For the text-containing cell, return its midpoint in (x, y) coordinate format. 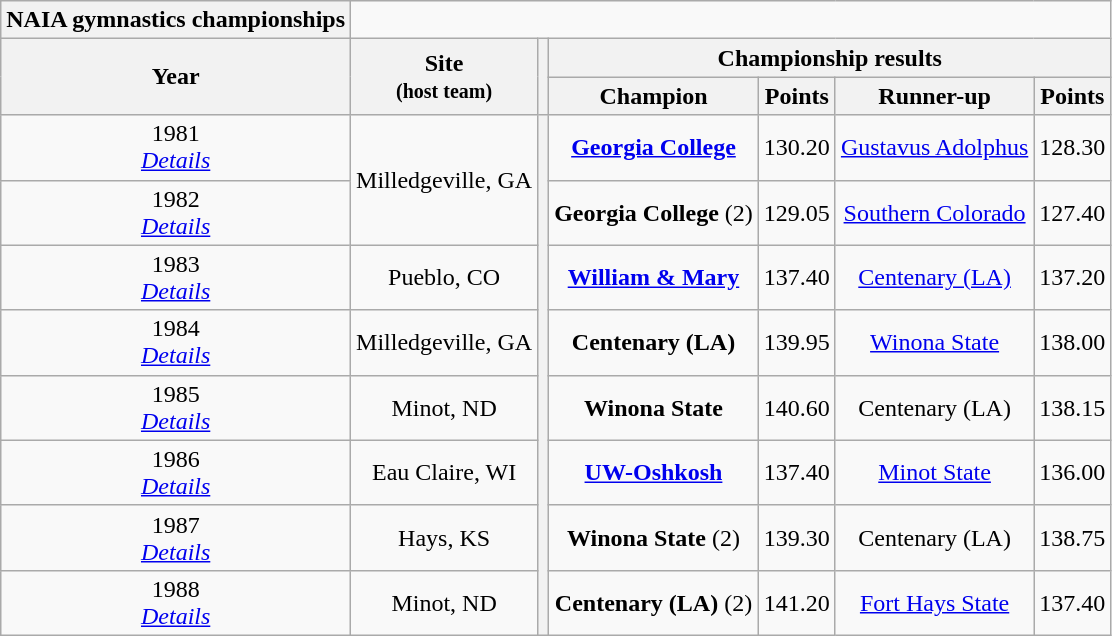
137.20 (1072, 278)
UW-Oshkosh (654, 472)
Centenary (LA) (2) (654, 602)
1981 Details (176, 148)
1986 Details (176, 472)
Pueblo, CO (444, 278)
139.95 (796, 342)
141.20 (796, 602)
Georgia College (2) (654, 212)
139.30 (796, 538)
Championship results (830, 58)
1987 Details (176, 538)
1984 Details (176, 342)
138.15 (1072, 408)
William & Mary (654, 278)
Winona State (2) (654, 538)
127.40 (1072, 212)
1983 Details (176, 278)
129.05 (796, 212)
128.30 (1072, 148)
1985 Details (176, 408)
1982 Details (176, 212)
1988 Details (176, 602)
138.75 (1072, 538)
Gustavus Adolphus (934, 148)
Minot State (934, 472)
Champion (654, 96)
Georgia College (654, 148)
140.60 (796, 408)
NAIA gymnastics championships (176, 20)
130.20 (796, 148)
Runner-up (934, 96)
Year (176, 77)
Eau Claire, WI (444, 472)
Hays, KS (444, 538)
Fort Hays State (934, 602)
Southern Colorado (934, 212)
138.00 (1072, 342)
136.00 (1072, 472)
Site(host team) (444, 77)
